Determine the (X, Y) coordinate at the center of the cell enclosing the given text.  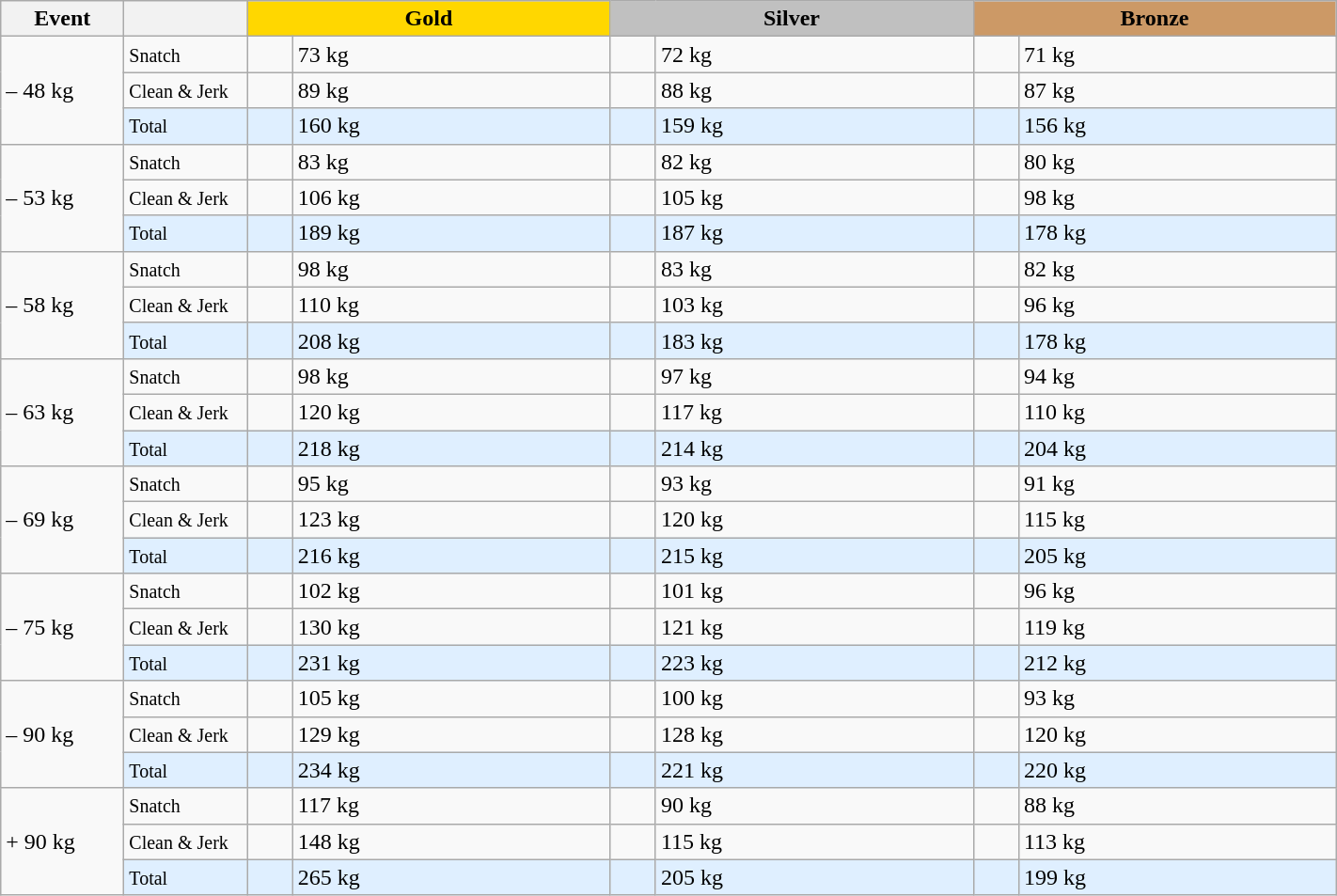
214 kg (814, 448)
128 kg (814, 734)
183 kg (814, 340)
204 kg (1177, 448)
212 kg (1177, 663)
231 kg (451, 663)
218 kg (451, 448)
89 kg (451, 90)
80 kg (1177, 162)
234 kg (451, 770)
– 69 kg (62, 520)
73 kg (451, 55)
– 58 kg (62, 305)
119 kg (1177, 627)
208 kg (451, 340)
102 kg (451, 591)
72 kg (814, 55)
Event (62, 19)
215 kg (814, 556)
90 kg (814, 806)
– 75 kg (62, 627)
Silver (792, 19)
91 kg (1177, 484)
87 kg (1177, 90)
265 kg (451, 877)
220 kg (1177, 770)
129 kg (451, 734)
156 kg (1177, 126)
199 kg (1177, 877)
159 kg (814, 126)
+ 90 kg (62, 841)
94 kg (1177, 376)
123 kg (451, 520)
Gold (429, 19)
121 kg (814, 627)
103 kg (814, 305)
130 kg (451, 627)
106 kg (451, 197)
– 63 kg (62, 412)
100 kg (814, 699)
– 53 kg (62, 197)
95 kg (451, 484)
160 kg (451, 126)
– 90 kg (62, 734)
223 kg (814, 663)
187 kg (814, 233)
221 kg (814, 770)
113 kg (1177, 841)
97 kg (814, 376)
101 kg (814, 591)
189 kg (451, 233)
– 48 kg (62, 90)
216 kg (451, 556)
71 kg (1177, 55)
Bronze (1155, 19)
148 kg (451, 841)
